Identify which cell holds the provided text, then report its [X, Y] central coordinate. 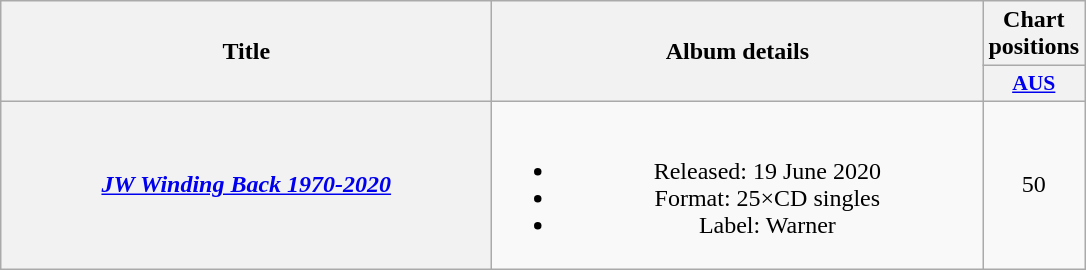
Chart positions [1034, 34]
Title [246, 52]
50 [1034, 184]
JW Winding Back 1970-2020 [246, 184]
Released: 19 June 2020Format: 25×CD singlesLabel: Warner [738, 184]
Album details [738, 52]
AUS [1034, 84]
